Search for the cell housing the specified text and yield its [x, y] center coordinate. 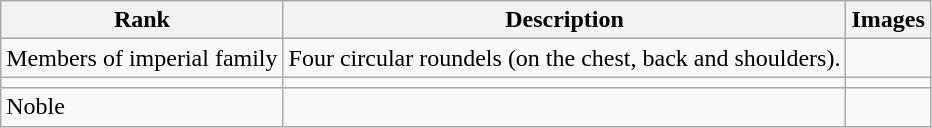
Noble [142, 107]
Images [888, 20]
Description [564, 20]
Four circular roundels (on the chest, back and shoulders). [564, 58]
Members of imperial family [142, 58]
Rank [142, 20]
